Extract the (x, y) coordinate from the center of the cell holding the provided text.  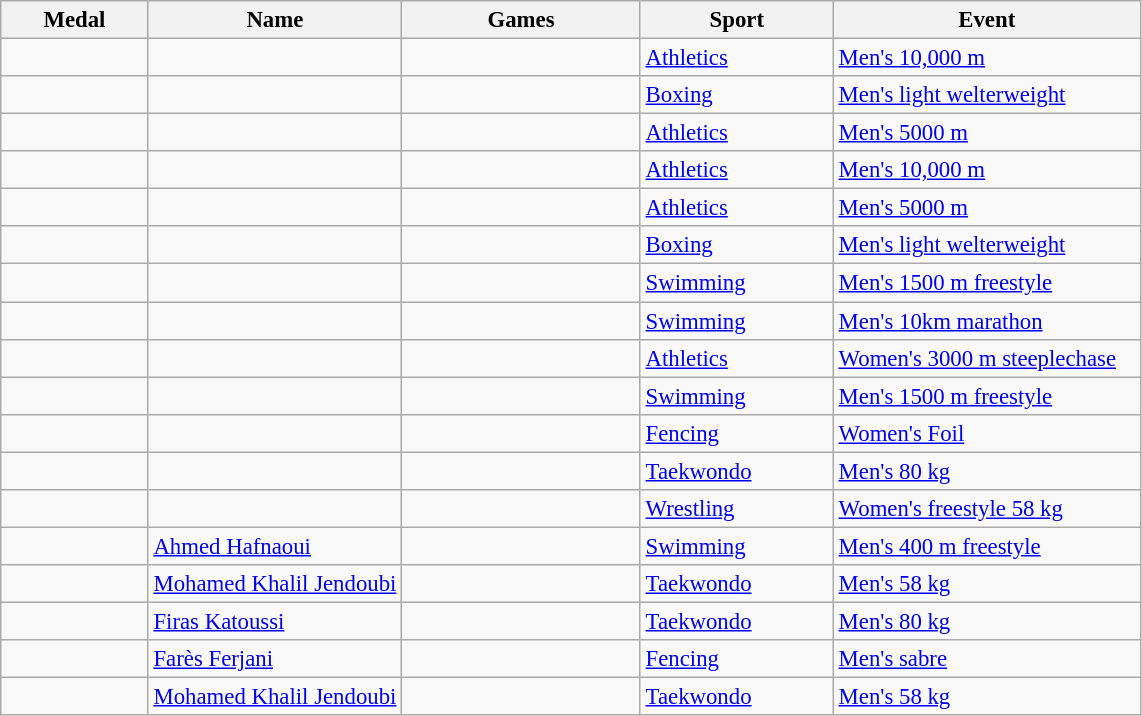
Men's 400 m freestyle (986, 546)
Name (275, 20)
Women's Foil (986, 433)
Medal (74, 20)
Women's 3000 m steeplechase (986, 358)
Wrestling (736, 509)
Farès Ferjani (275, 659)
Men's 10km marathon (986, 321)
Ahmed Hafnaoui (275, 546)
Firas Katoussi (275, 621)
Men's sabre (986, 659)
Games (522, 20)
Sport (736, 20)
Women's freestyle 58 kg (986, 509)
Event (986, 20)
